Locate the cell with the specified text and output its (x, y) center coordinate. 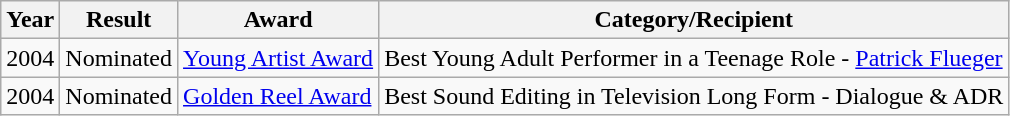
Category/Recipient (694, 20)
Result (119, 20)
Award (278, 20)
Young Artist Award (278, 58)
Year (30, 20)
Golden Reel Award (278, 96)
Best Young Adult Performer in a Teenage Role - Patrick Flueger (694, 58)
Best Sound Editing in Television Long Form - Dialogue & ADR (694, 96)
